Capture the cell that displays the provided text and extract its [x, y] central coordinate. 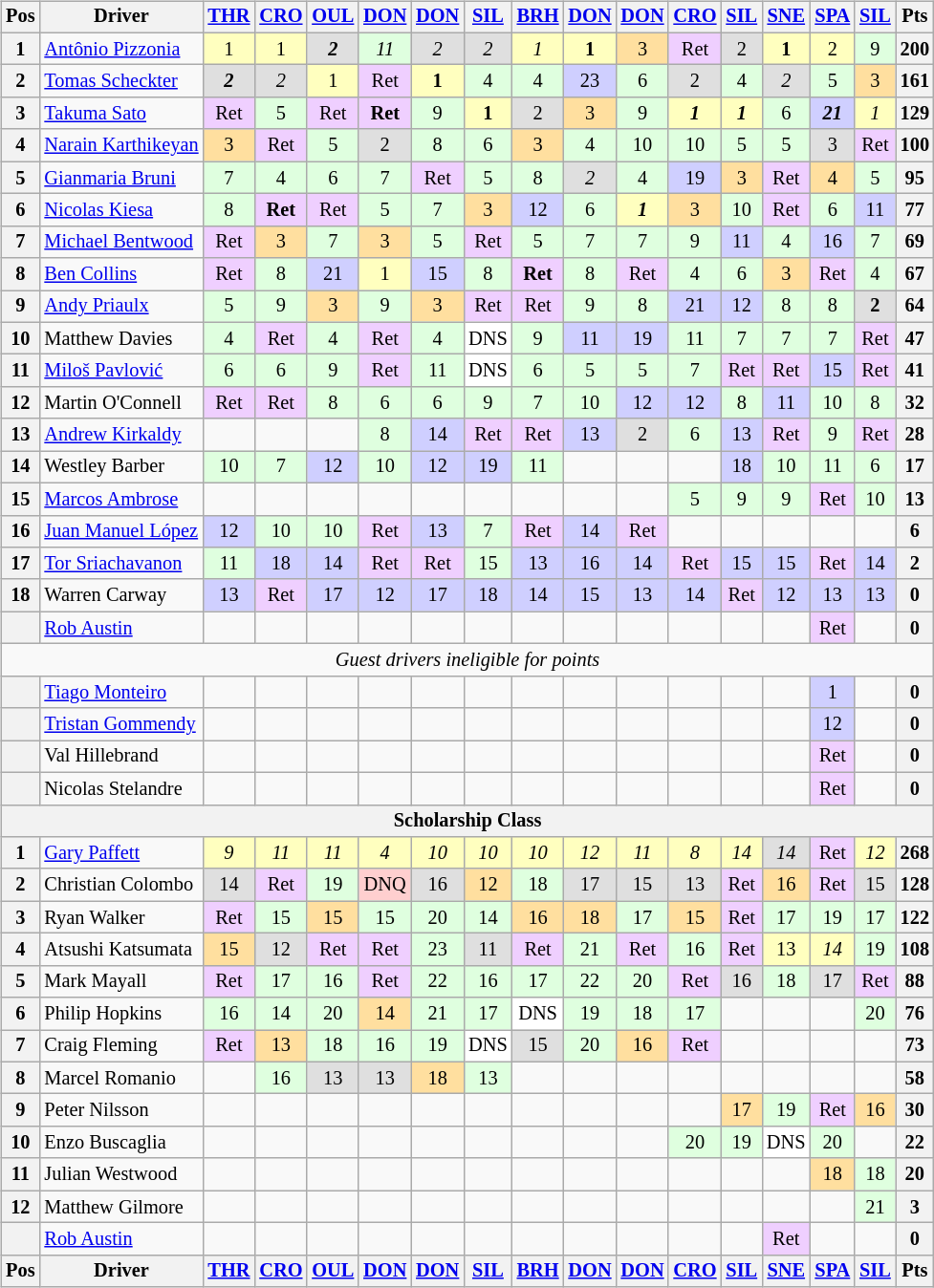
Ben Collins [120, 274]
DNQ [384, 885]
Nicolas Stelandre [120, 788]
Takuma Sato [120, 114]
77 [915, 210]
Guest drivers ineligible for points [467, 660]
108 [915, 950]
28 [915, 435]
95 [915, 178]
Andrew Kirkaldy [120, 435]
64 [915, 307]
Craig Fleming [120, 1046]
161 [915, 81]
Michael Bentwood [120, 242]
58 [915, 1078]
32 [915, 403]
67 [915, 274]
Westley Barber [120, 467]
Matthew Davies [120, 338]
Philip Hopkins [120, 1014]
Gary Paffett [120, 853]
Warren Carway [120, 595]
Mark Mayall [120, 981]
100 [915, 145]
30 [915, 1110]
Marcel Romanio [120, 1078]
76 [915, 1014]
Martin O'Connell [120, 403]
Ryan Walker [120, 917]
Marcos Ambrose [120, 499]
Julian Westwood [120, 1174]
Scholarship Class [467, 821]
Gianmaria Bruni [120, 178]
Tristan Gommendy [120, 724]
Tor Sriachavanon [120, 564]
129 [915, 114]
Peter Nilsson [120, 1110]
Matthew Gilmore [120, 1207]
Enzo Buscaglia [120, 1143]
47 [915, 338]
Antônio Pizzonia [120, 49]
122 [915, 917]
128 [915, 885]
41 [915, 371]
Narain Karthikeyan [120, 145]
73 [915, 1046]
88 [915, 981]
268 [915, 853]
Nicolas Kiesa [120, 210]
Andy Priaulx [120, 307]
Tiago Monteiro [120, 692]
Atsushi Katsumata [120, 950]
Val Hillebrand [120, 757]
Juan Manuel López [120, 531]
Tomas Scheckter [120, 81]
200 [915, 49]
Christian Colombo [120, 885]
69 [915, 242]
Miloš Pavlović [120, 371]
